Scan for the cell matching the given text and deliver its [X, Y] coordinate at center. 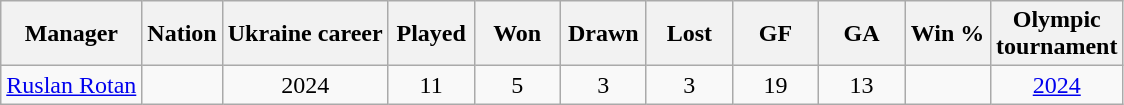
GA [861, 34]
Drawn [603, 34]
Won [517, 34]
Ukraine career [305, 34]
Played [431, 34]
11 [431, 85]
Ruslan Rotan [72, 85]
Manager [72, 34]
Win % [947, 34]
5 [517, 85]
Nation [182, 34]
13 [861, 85]
19 [775, 85]
GF [775, 34]
Lost [689, 34]
Olympic tournament [1057, 34]
